Capture the cell that displays the provided text and extract its [X, Y] central coordinate. 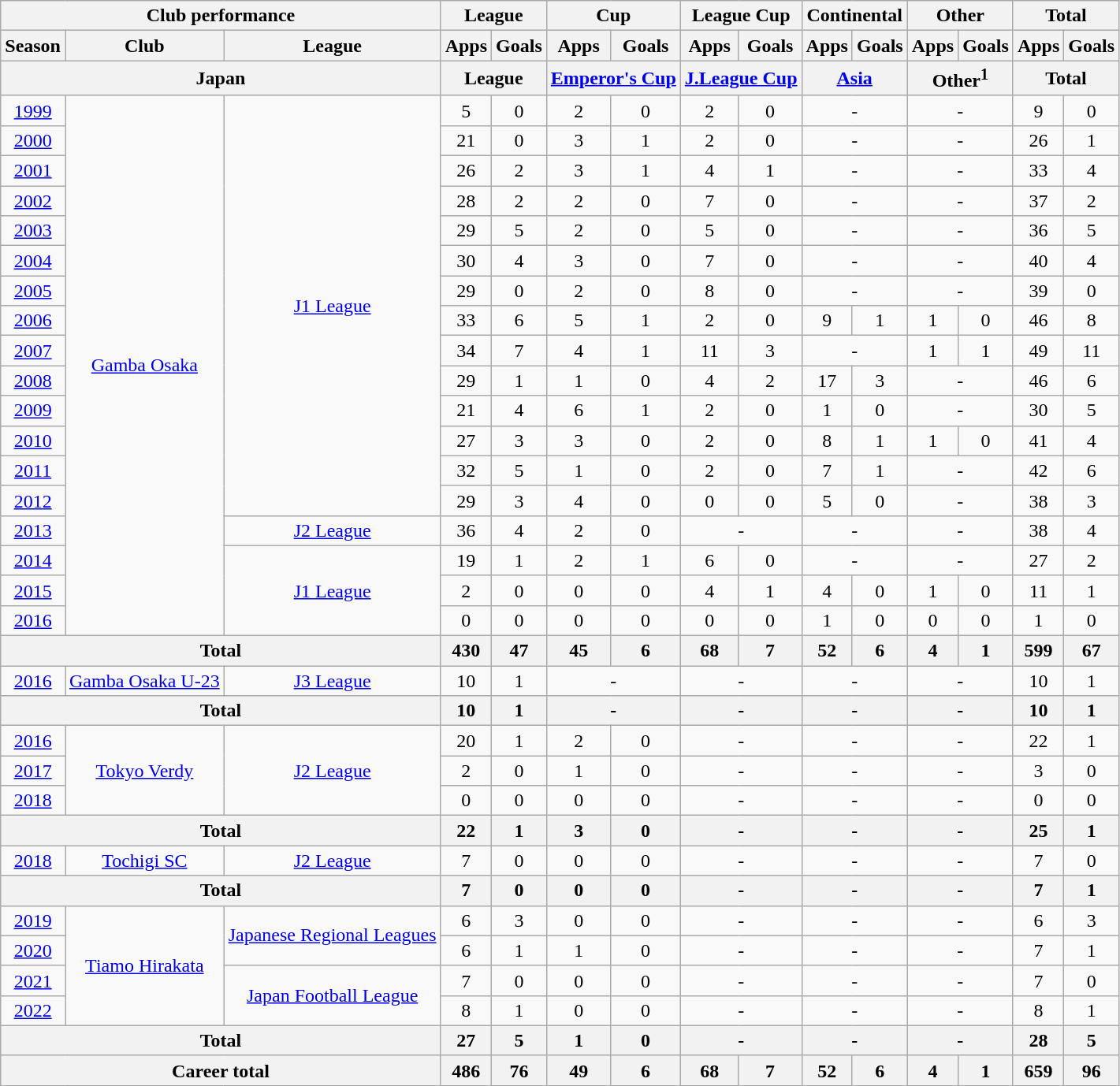
Tiamo Hirakata [144, 965]
2020 [33, 950]
Continental [854, 16]
2015 [33, 590]
20 [466, 741]
2011 [33, 470]
J.League Cup [741, 79]
2012 [33, 500]
2002 [33, 201]
17 [827, 381]
Japan [221, 79]
Season [33, 46]
Japan Football League [333, 995]
2022 [33, 1010]
Tokyo Verdy [144, 771]
76 [519, 1070]
Club performance [221, 16]
37 [1038, 201]
430 [466, 651]
41 [1038, 441]
40 [1038, 261]
J3 League [333, 681]
2019 [33, 920]
1999 [33, 110]
2007 [33, 351]
2013 [33, 530]
2001 [33, 171]
2000 [33, 140]
Tochigi SC [144, 861]
659 [1038, 1070]
Gamba Osaka [144, 366]
2009 [33, 411]
2006 [33, 321]
34 [466, 351]
2003 [33, 231]
2008 [33, 381]
Emperor's Cup [613, 79]
47 [519, 651]
Other1 [960, 79]
599 [1038, 651]
2021 [33, 980]
2010 [33, 441]
League Cup [741, 16]
2014 [33, 560]
42 [1038, 470]
Club [144, 46]
32 [466, 470]
Japanese Regional Leagues [333, 935]
Other [960, 16]
45 [579, 651]
Career total [221, 1070]
Cup [613, 16]
486 [466, 1070]
2005 [33, 291]
19 [466, 560]
25 [1038, 831]
2004 [33, 261]
67 [1092, 651]
Gamba Osaka U-23 [144, 681]
96 [1092, 1070]
39 [1038, 291]
2017 [33, 771]
Asia [854, 79]
